For the text-containing cell, return its midpoint in [X, Y] coordinate format. 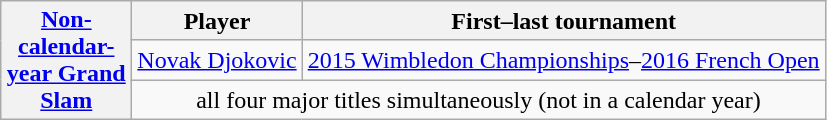
2015 Wimbledon Championships–2016 French Open [564, 60]
Non-calendar-year Grand Slam [66, 60]
Player [217, 21]
all four major titles simultaneously (not in a calendar year) [478, 100]
First–last tournament [564, 21]
Novak Djokovic [217, 60]
